Locate the cell with the specified text and output its [X, Y] center coordinate. 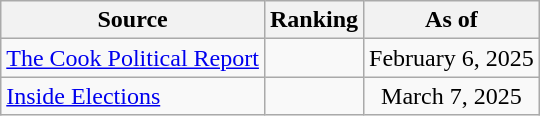
February 6, 2025 [452, 58]
Ranking [314, 20]
Source [133, 20]
Inside Elections [133, 96]
As of [452, 20]
The Cook Political Report [133, 58]
March 7, 2025 [452, 96]
